Provide the [X, Y] coordinate of the cell's center where the given text is located.  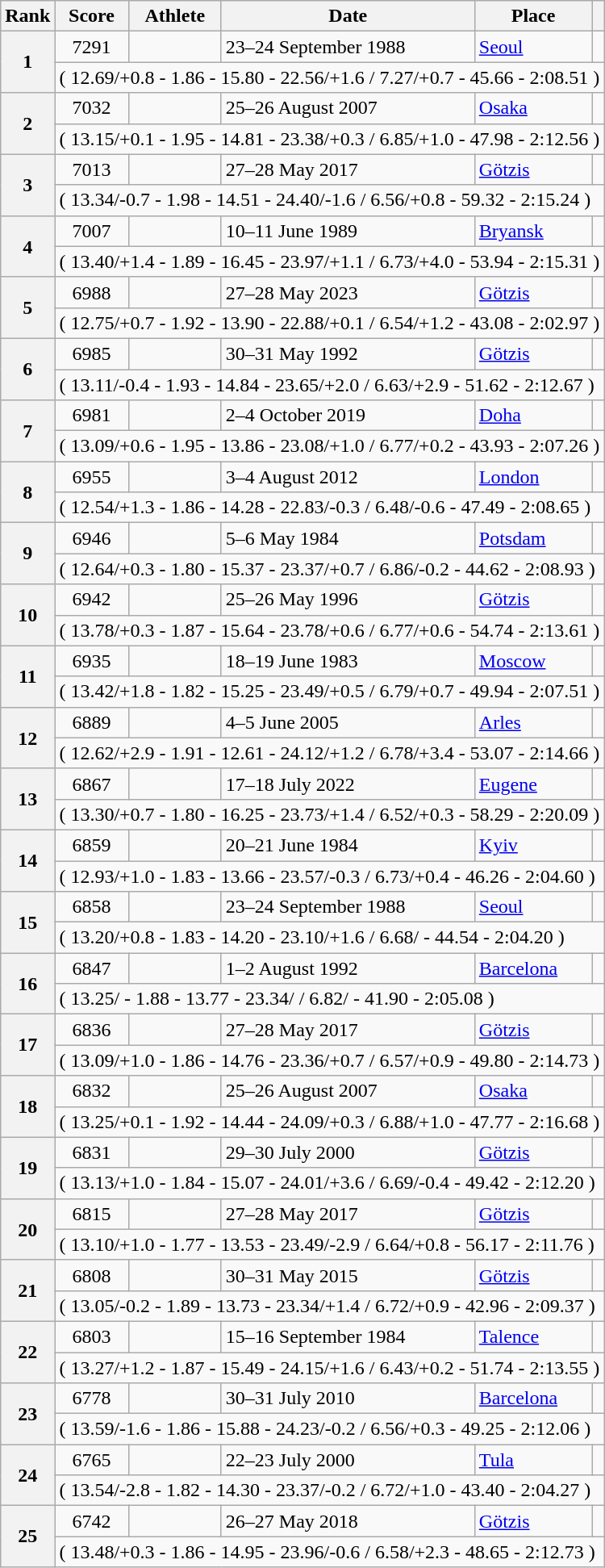
( 12.93/+1.0 - 1.83 - 13.66 - 23.57/-0.3 / 6.73/+0.4 - 46.26 - 2:04.60 ) [329, 876]
( 13.11/-0.4 - 1.93 - 14.84 - 23.65/+2.0 / 6.63/+2.9 - 51.62 - 2:12.67 ) [329, 385]
10 [27, 615]
6889 [92, 722]
( 13.27/+1.2 - 1.87 - 15.49 - 24.15/+1.6 / 6.43/+0.2 - 51.74 - 2:13.55 ) [329, 1368]
11 [27, 676]
6836 [92, 1030]
30–31 May 1992 [348, 353]
13 [27, 799]
( 13.34/-0.7 - 1.98 - 14.51 - 24.40/-1.6 / 6.56/+0.8 - 59.32 - 2:15.24 ) [329, 200]
( 13.09/+0.6 - 1.95 - 13.86 - 23.08/+1.0 / 6.77/+0.2 - 43.93 - 2:07.26 ) [329, 446]
20 [27, 1229]
Moscow [533, 661]
24 [27, 1475]
Eugene [533, 784]
6985 [92, 353]
( 13.42/+1.8 - 1.82 - 15.25 - 23.49/+0.5 / 6.79/+0.7 - 49.94 - 2:07.51 ) [329, 692]
( 13.25/+0.1 - 1.92 - 14.44 - 24.09/+0.3 / 6.88/+1.0 - 47.77 - 2:16.68 ) [329, 1122]
7007 [92, 231]
Athlete [174, 16]
30–31 May 2015 [348, 1275]
6859 [92, 845]
14 [27, 860]
4 [27, 246]
( 13.59/-1.6 - 1.86 - 15.88 - 24.23/-0.2 / 6.56/+0.3 - 49.25 - 2:12.06 ) [329, 1429]
10–11 June 1989 [348, 231]
( 13.10/+1.0 - 1.77 - 13.53 - 23.49/-2.9 / 6.64/+0.8 - 56.17 - 2:11.76 ) [329, 1244]
12 [27, 738]
6867 [92, 784]
2–4 October 2019 [348, 416]
17–18 July 2022 [348, 784]
6946 [92, 538]
6831 [92, 1152]
7291 [92, 47]
London [533, 477]
21 [27, 1290]
Potsdam [533, 538]
( 13.40/+1.4 - 1.89 - 16.45 - 23.97/+1.1 / 6.73/+4.0 - 53.94 - 2:15.31 ) [329, 261]
6988 [92, 292]
6778 [92, 1399]
9 [27, 554]
19 [27, 1168]
4–5 June 2005 [348, 722]
Place [533, 16]
Arles [533, 722]
( 13.48/+0.3 - 1.86 - 14.95 - 23.96/-0.6 / 6.58/+2.3 - 48.65 - 2:12.73 ) [329, 1552]
( 12.54/+1.3 - 1.86 - 14.28 - 22.83/-0.3 / 6.48/-0.6 - 47.49 - 2:08.65 ) [329, 508]
22–23 July 2000 [348, 1460]
15 [27, 922]
2 [27, 123]
6 [27, 369]
7 [27, 431]
( 13.78/+0.3 - 1.87 - 15.64 - 23.78/+0.6 / 6.77/+0.6 - 54.74 - 2:13.61 ) [329, 630]
16 [27, 984]
6955 [92, 477]
6832 [92, 1091]
20–21 June 1984 [348, 845]
Bryansk [533, 231]
( 13.20/+0.8 - 1.83 - 14.20 - 23.10/+1.6 / 6.68/ - 44.54 - 2:04.20 ) [329, 938]
30–31 July 2010 [348, 1399]
22 [27, 1352]
7032 [92, 108]
Kyiv [533, 845]
6858 [92, 907]
25–26 May 1996 [348, 600]
6765 [92, 1460]
1 [27, 62]
6942 [92, 600]
( 12.64/+0.3 - 1.80 - 15.37 - 23.37/+0.7 / 6.86/-0.2 - 44.62 - 2:08.93 ) [329, 569]
5 [27, 307]
( 13.05/-0.2 - 1.89 - 13.73 - 23.34/+1.4 / 6.72/+0.9 - 42.96 - 2:09.37 ) [329, 1306]
( 13.09/+1.0 - 1.86 - 14.76 - 23.36/+0.7 / 6.57/+0.9 - 49.80 - 2:14.73 ) [329, 1060]
Tula [533, 1460]
18 [27, 1106]
5–6 May 1984 [348, 538]
15–16 September 1984 [348, 1336]
1–2 August 1992 [348, 968]
6808 [92, 1275]
( 13.13/+1.0 - 1.84 - 15.07 - 24.01/+3.6 / 6.69/-0.4 - 49.42 - 2:12.20 ) [329, 1183]
( 12.75/+0.7 - 1.92 - 13.90 - 22.88/+0.1 / 6.54/+1.2 - 43.08 - 2:02.97 ) [329, 323]
( 12.69/+0.8 - 1.86 - 15.80 - 22.56/+1.6 / 7.27/+0.7 - 45.66 - 2:08.51 ) [329, 77]
18–19 June 1983 [348, 661]
6935 [92, 661]
6815 [92, 1214]
8 [27, 492]
26–27 May 2018 [348, 1521]
6847 [92, 968]
3–4 August 2012 [348, 477]
25 [27, 1537]
Date [348, 16]
3 [27, 185]
( 12.62/+2.9 - 1.91 - 12.61 - 24.12/+1.2 / 6.78/+3.4 - 53.07 - 2:14.66 ) [329, 753]
6742 [92, 1521]
29–30 July 2000 [348, 1152]
( 13.30/+0.7 - 1.80 - 16.25 - 23.73/+1.4 / 6.52/+0.3 - 58.29 - 2:20.09 ) [329, 814]
27–28 May 2023 [348, 292]
( 13.54/-2.8 - 1.82 - 14.30 - 23.37/-0.2 / 6.72/+1.0 - 43.40 - 2:04.27 ) [329, 1491]
6981 [92, 416]
Score [92, 16]
Talence [533, 1336]
( 13.15/+0.1 - 1.95 - 14.81 - 23.38/+0.3 / 6.85/+1.0 - 47.98 - 2:12.56 ) [329, 139]
23 [27, 1414]
7013 [92, 169]
6803 [92, 1336]
Doha [533, 416]
Rank [27, 16]
( 13.25/ - 1.88 - 13.77 - 23.34/ / 6.82/ - 41.90 - 2:05.08 ) [329, 999]
17 [27, 1045]
